For the text-containing cell, return its midpoint in (X, Y) coordinate format. 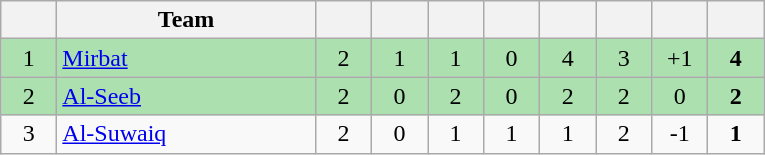
Al-Suwaiq (186, 134)
+1 (680, 58)
Team (186, 20)
Mirbat (186, 58)
Al-Seeb (186, 96)
-1 (680, 134)
